Find where the given text appears and provide that cell's center as [X, Y] coordinate. 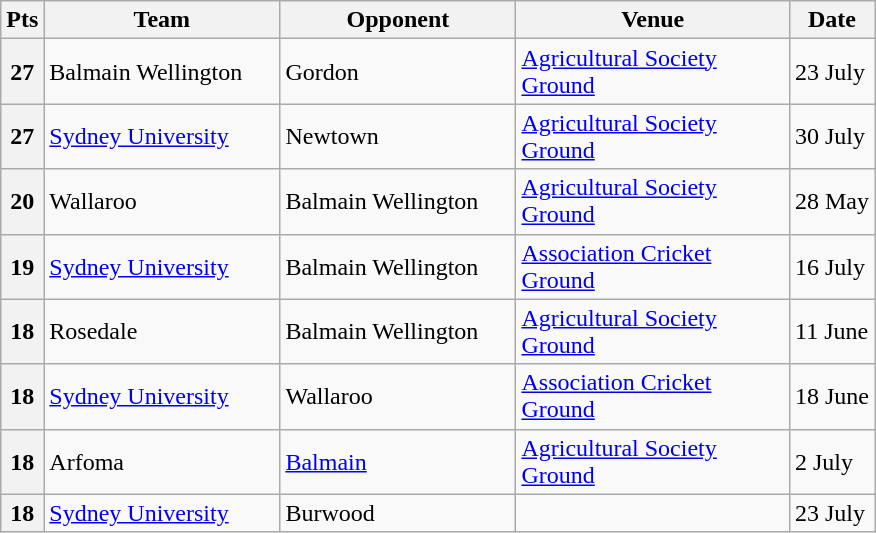
28 May [832, 202]
Rosedale [162, 332]
20 [22, 202]
2 July [832, 462]
30 July [832, 136]
Gordon [398, 72]
Pts [22, 20]
Opponent [398, 20]
Burwood [398, 513]
Arfoma [162, 462]
16 July [832, 266]
Newtown [398, 136]
Date [832, 20]
19 [22, 266]
11 June [832, 332]
Team [162, 20]
18 June [832, 396]
Venue [653, 20]
Balmain [398, 462]
